Output the (x, y) coordinate of the center of the cell containing the given text.  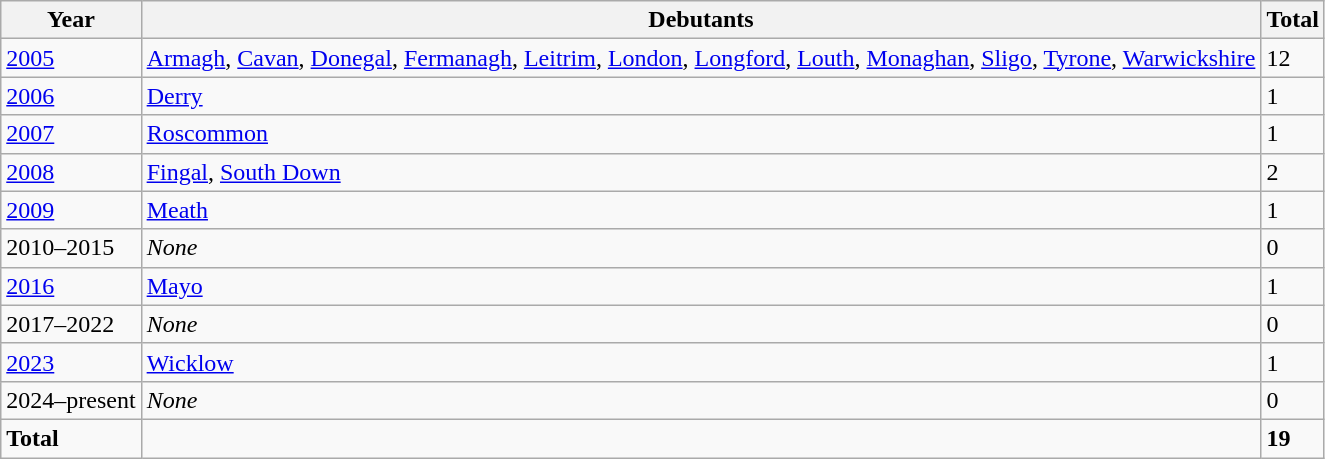
Wicklow (701, 362)
19 (1293, 438)
12 (1293, 58)
Year (71, 20)
2 (1293, 172)
2008 (71, 172)
2023 (71, 362)
Meath (701, 210)
Debutants (701, 20)
Mayo (701, 286)
Roscommon (701, 134)
2005 (71, 58)
2006 (71, 96)
2007 (71, 134)
2017–2022 (71, 324)
2016 (71, 286)
2024–present (71, 400)
Armagh, Cavan, Donegal, Fermanagh, Leitrim, London, Longford, Louth, Monaghan, Sligo, Tyrone, Warwickshire (701, 58)
2009 (71, 210)
Fingal, South Down (701, 172)
Derry (701, 96)
2010–2015 (71, 248)
